From the cell containing the given text, extract its center point as (X, Y) coordinate. 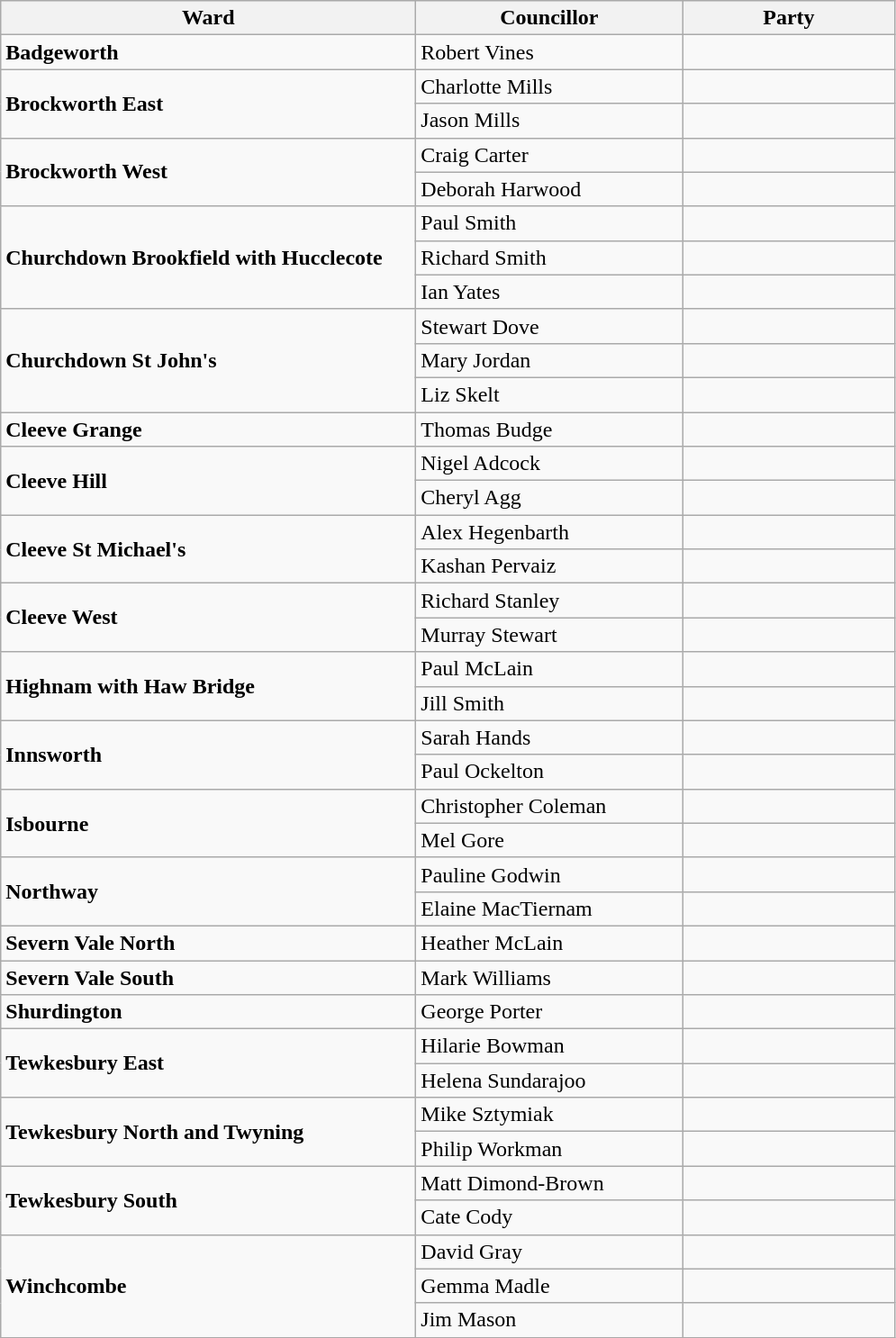
Jason Mills (549, 121)
Winchcombe (209, 1286)
Ward (209, 18)
David Gray (549, 1252)
Cleeve St Michael's (209, 549)
Cleeve West (209, 618)
Paul Smith (549, 223)
Craig Carter (549, 155)
Ian Yates (549, 292)
Party (789, 18)
Brockworth East (209, 104)
Brockworth West (209, 172)
Mike Sztymiak (549, 1115)
Isbourne (209, 823)
Cate Cody (549, 1217)
Alex Hegenbarth (549, 532)
Paul Ockelton (549, 772)
Stewart Dove (549, 326)
Mary Jordan (549, 360)
Gemma Madle (549, 1286)
Northway (209, 891)
Murray Stewart (549, 635)
Nigel Adcock (549, 464)
George Porter (549, 1012)
Philip Workman (549, 1149)
Jill Smith (549, 703)
Tewkesbury North and Twyning (209, 1132)
Thomas Budge (549, 429)
Deborah Harwood (549, 189)
Robert Vines (549, 52)
Councillor (549, 18)
Richard Stanley (549, 601)
Cleeve Hill (209, 481)
Christopher Coleman (549, 806)
Severn Vale North (209, 943)
Highnam with Haw Bridge (209, 686)
Elaine MacTiernam (549, 909)
Liz Skelt (549, 394)
Tewkesbury South (209, 1200)
Paul McLain (549, 669)
Badgeworth (209, 52)
Pauline Godwin (549, 874)
Shurdington (209, 1012)
Jim Mason (549, 1320)
Severn Vale South (209, 977)
Mark Williams (549, 977)
Helena Sundarajoo (549, 1080)
Churchdown St John's (209, 360)
Innsworth (209, 755)
Hilarie Bowman (549, 1046)
Cheryl Agg (549, 498)
Churchdown Brookfield with Hucclecote (209, 258)
Sarah Hands (549, 737)
Matt Dimond-Brown (549, 1183)
Kashan Pervaiz (549, 566)
Cleeve Grange (209, 429)
Mel Gore (549, 840)
Tewkesbury East (209, 1063)
Charlotte Mills (549, 86)
Richard Smith (549, 258)
Heather McLain (549, 943)
